Output the [X, Y] coordinate of the center of the cell containing the given text.  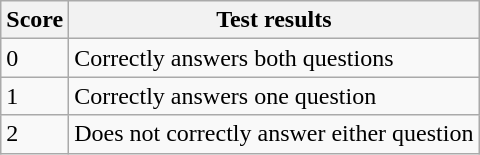
1 [35, 96]
Score [35, 20]
0 [35, 58]
2 [35, 134]
Test results [274, 20]
Correctly answers one question [274, 96]
Does not correctly answer either question [274, 134]
Correctly answers both questions [274, 58]
